Find where the given text appears and provide that cell's center as [X, Y] coordinate. 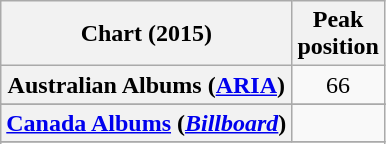
Peak position [338, 34]
Chart (2015) [146, 34]
66 [338, 85]
Australian Albums (ARIA) [146, 85]
Canada Albums (Billboard) [146, 123]
